Return the [X, Y] coordinate for the center point of the cell that contains the specified text.  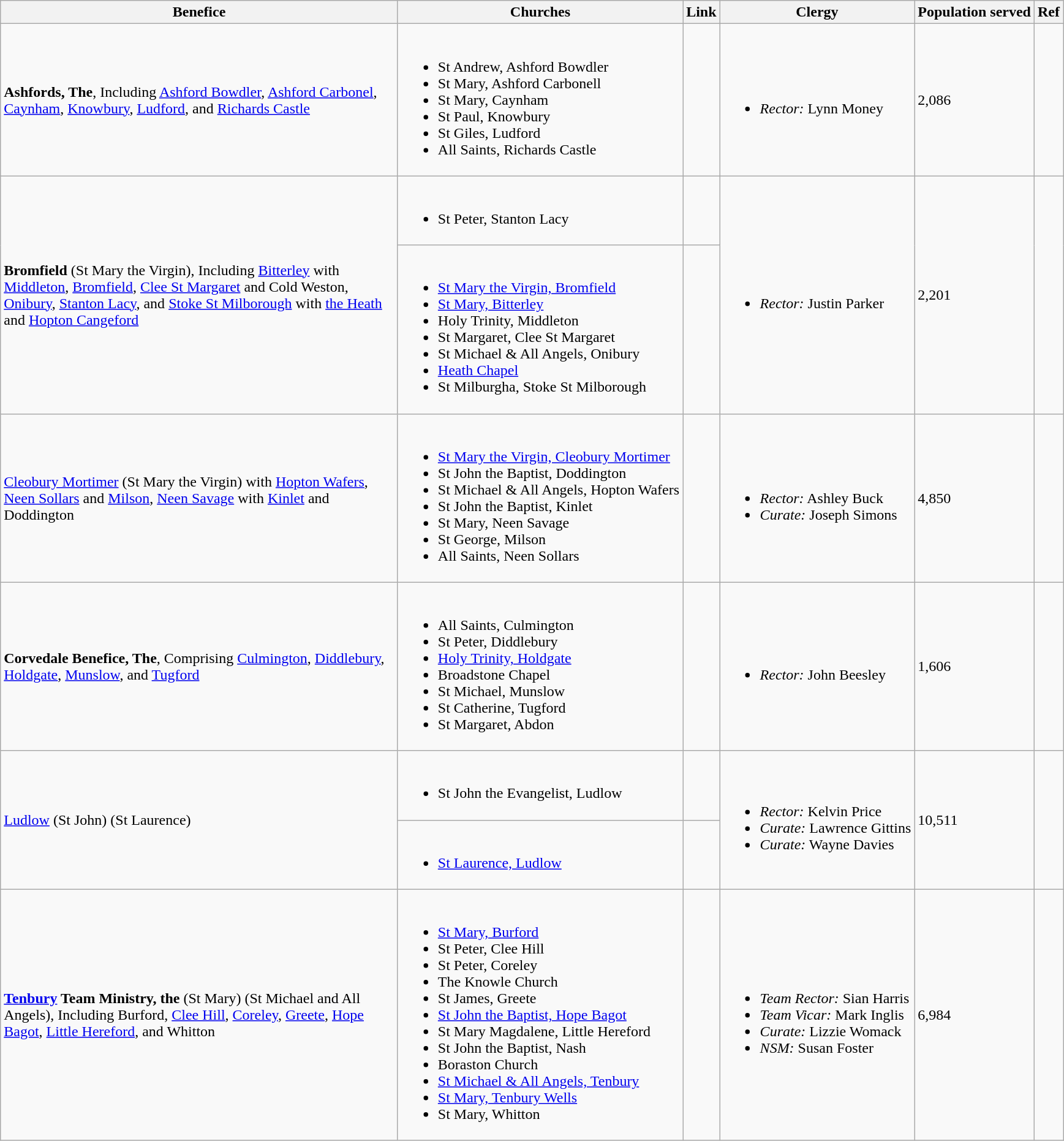
St John the Evangelist, Ludlow [540, 786]
Rector: John Beesley [817, 667]
Rector: Lynn Money [817, 100]
1,606 [975, 667]
Population served [975, 12]
Ref [1049, 12]
Ashfords, The, Including Ashford Bowdler, Ashford Carbonel, Caynham, Knowbury, Ludford, and Richards Castle [200, 100]
Cleobury Mortimer (St Mary the Virgin) with Hopton Wafers, Neen Sollars and Milson, Neen Savage with Kinlet and Doddington [200, 498]
St Peter, Stanton Lacy [540, 211]
Churches [540, 12]
2,086 [975, 100]
Rector: Kelvin PriceCurate: Lawrence Gittins Curate: Wayne Davies [817, 820]
10,511 [975, 820]
2,201 [975, 295]
4,850 [975, 498]
St Andrew, Ashford BowdlerSt Mary, Ashford CarbonellSt Mary, CaynhamSt Paul, KnowburySt Giles, LudfordAll Saints, Richards Castle [540, 100]
Rector: Ashley BuckCurate: Joseph Simons [817, 498]
All Saints, CulmingtonSt Peter, DiddleburyHoly Trinity, HoldgateBroadstone ChapelSt Michael, MunslowSt Catherine, TugfordSt Margaret, Abdon [540, 667]
6,984 [975, 1015]
Rector: Justin Parker [817, 295]
Team Rector: Sian HarrisTeam Vicar: Mark InglisCurate: Lizzie WomackNSM: Susan Foster [817, 1015]
Corvedale Benefice, The, Comprising Culmington, Diddlebury, Holdgate, Munslow, and Tugford [200, 667]
Benefice [200, 12]
Ludlow (St John) (St Laurence) [200, 820]
Link [701, 12]
St Laurence, Ludlow [540, 854]
Clergy [817, 12]
